For the text-containing cell, return its midpoint in (X, Y) coordinate format. 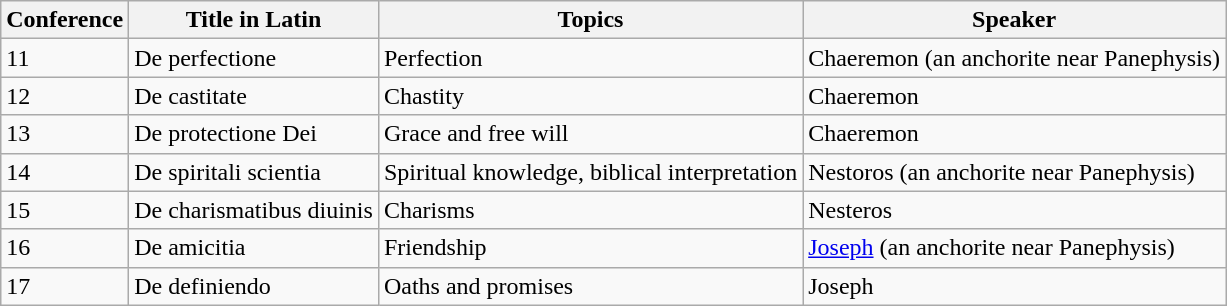
De protectione Dei (254, 134)
13 (65, 134)
Nestoros (an anchorite near Panephysis) (1014, 172)
Joseph (1014, 286)
12 (65, 96)
11 (65, 58)
Topics (590, 20)
Charisms (590, 210)
17 (65, 286)
De amicitia (254, 248)
Friendship (590, 248)
Perfection (590, 58)
De perfectione (254, 58)
De charismatibus diuinis (254, 210)
Spiritual knowledge, biblical interpretation (590, 172)
Grace and free will (590, 134)
Joseph (an anchorite near Panephysis) (1014, 248)
Speaker (1014, 20)
Title in Latin (254, 20)
16 (65, 248)
Nesteros (1014, 210)
De castitate (254, 96)
Chastity (590, 96)
De spiritali scientia (254, 172)
15 (65, 210)
14 (65, 172)
De definiendo (254, 286)
Chaeremon (an anchorite near Panephysis) (1014, 58)
Conference (65, 20)
Oaths and promises (590, 286)
